Locate the cell with the specified text and output its [x, y] center coordinate. 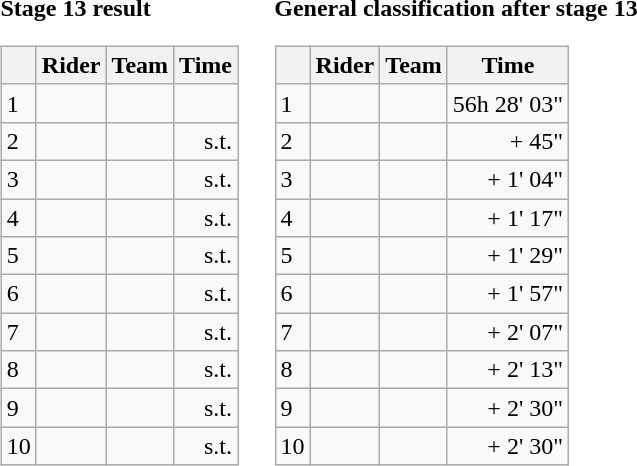
56h 28' 03" [508, 103]
+ 1' 04" [508, 179]
+ 1' 17" [508, 217]
+ 2' 07" [508, 332]
+ 1' 57" [508, 294]
+ 2' 13" [508, 370]
+ 1' 29" [508, 256]
+ 45" [508, 141]
